From the cell containing the given text, extract its center point as (x, y) coordinate. 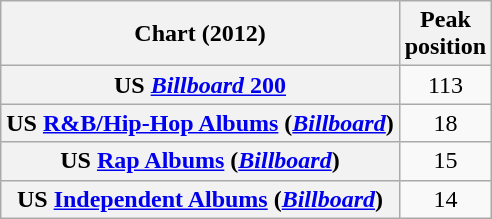
15 (445, 161)
US R&B/Hip-Hop Albums (Billboard) (200, 123)
113 (445, 85)
Chart (2012) (200, 34)
US Rap Albums (Billboard) (200, 161)
US Independent Albums (Billboard) (200, 199)
14 (445, 199)
Peakposition (445, 34)
18 (445, 123)
US Billboard 200 (200, 85)
